Capture the cell that displays the provided text and extract its [X, Y] central coordinate. 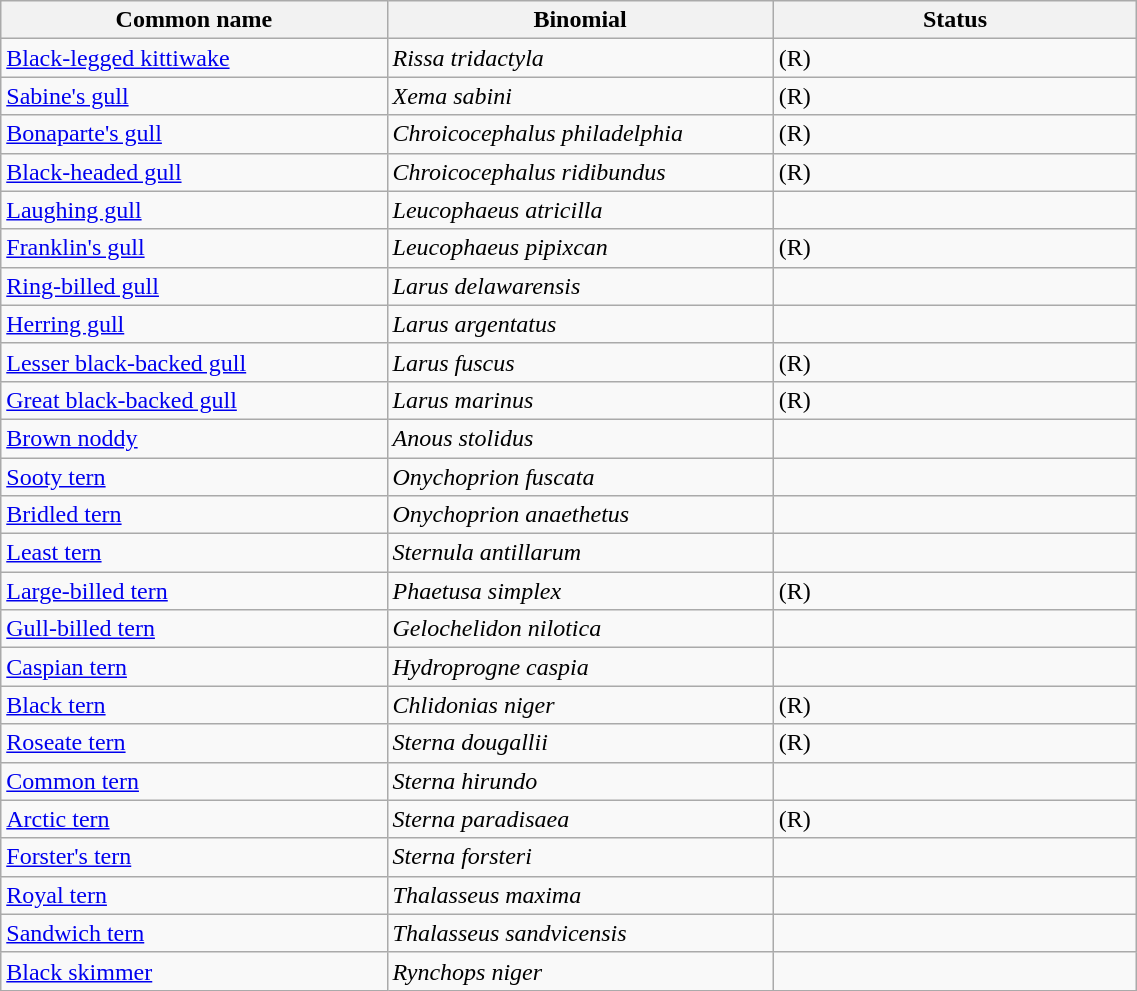
Caspian tern [194, 667]
Black-headed gull [194, 172]
Lesser black-backed gull [194, 362]
Sternula antillarum [580, 553]
Sabine's gull [194, 96]
Roseate tern [194, 743]
Black-legged kittiwake [194, 58]
Sterna forsteri [580, 857]
Herring gull [194, 324]
Ring-billed gull [194, 286]
Bridled tern [194, 515]
Common name [194, 20]
Rissa tridactyla [580, 58]
Gull-billed tern [194, 629]
Gelochelidon nilotica [580, 629]
Onychoprion fuscata [580, 477]
Sterna hirundo [580, 781]
Brown noddy [194, 438]
Larus marinus [580, 400]
Franklin's gull [194, 248]
Status [955, 20]
Sterna dougallii [580, 743]
Onychoprion anaethetus [580, 515]
Leucophaeus pipixcan [580, 248]
Larus delawarensis [580, 286]
Sooty tern [194, 477]
Laughing gull [194, 210]
Leucophaeus atricilla [580, 210]
Black skimmer [194, 971]
Forster's tern [194, 857]
Sterna paradisaea [580, 819]
Xema sabini [580, 96]
Bonaparte's gull [194, 134]
Chroicocephalus ridibundus [580, 172]
Arctic tern [194, 819]
Common tern [194, 781]
Sandwich tern [194, 933]
Thalasseus maxima [580, 895]
Large-billed tern [194, 591]
Great black-backed gull [194, 400]
Rynchops niger [580, 971]
Chroicocephalus philadelphia [580, 134]
Phaetusa simplex [580, 591]
Anous stolidus [580, 438]
Black tern [194, 705]
Thalasseus sandvicensis [580, 933]
Chlidonias niger [580, 705]
Royal tern [194, 895]
Binomial [580, 20]
Larus argentatus [580, 324]
Larus fuscus [580, 362]
Hydroprogne caspia [580, 667]
Least tern [194, 553]
